Extract the [x, y] coordinate from the center of the cell holding the provided text.  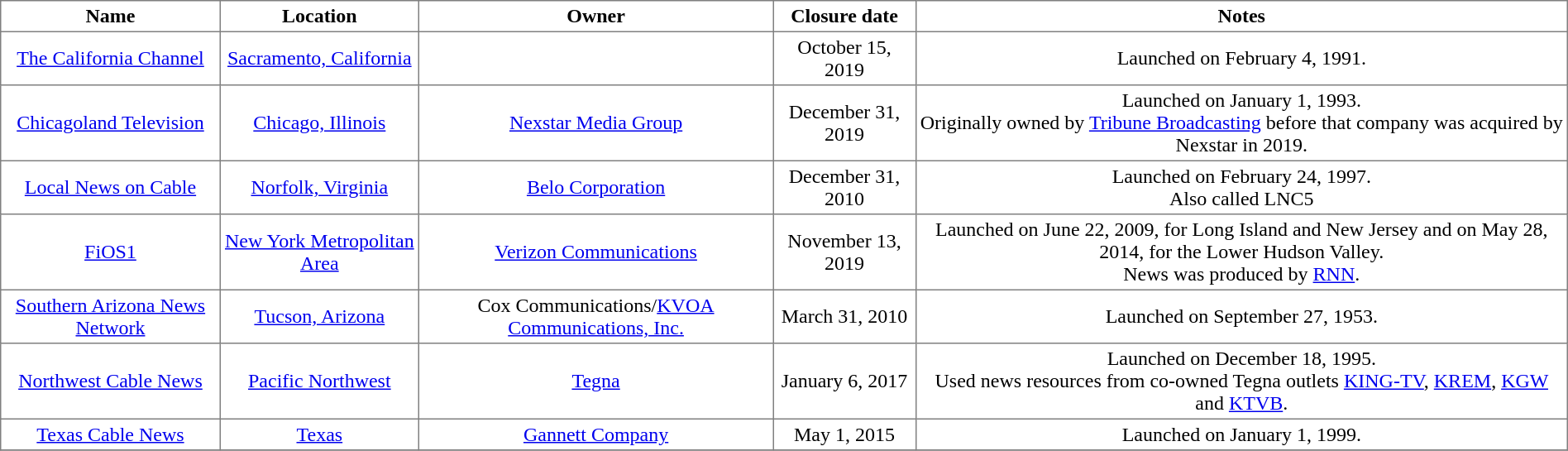
December 31, 2019 [845, 123]
Tegna [595, 381]
Launched on September 27, 1953. [1241, 316]
Cox Communications/KVOA Communications, Inc. [595, 316]
Pacific Northwest [319, 381]
May 1, 2015 [845, 434]
December 31, 2010 [845, 187]
Sacramento, California [319, 58]
Chicago, Illinois [319, 123]
Launched on February 24, 1997.Also called LNC5 [1241, 187]
October 15, 2019 [845, 58]
Texas [319, 434]
Northwest Cable News [111, 381]
Tucson, Arizona [319, 316]
Nexstar Media Group [595, 123]
March 31, 2010 [845, 316]
FiOS1 [111, 252]
January 6, 2017 [845, 381]
Launched on February 4, 1991. [1241, 58]
Location [319, 17]
Notes [1241, 17]
Name [111, 17]
Local News on Cable [111, 187]
Southern Arizona News Network [111, 316]
New York Metropolitan Area [319, 252]
Chicagoland Television [111, 123]
November 13, 2019 [845, 252]
Verizon Communications [595, 252]
Launched on December 18, 1995.Used news resources from co-owned Tegna outlets KING-TV, KREM, KGW and KTVB. [1241, 381]
Launched on January 1, 1993.Originally owned by Tribune Broadcasting before that company was acquired by Nexstar in 2019. [1241, 123]
Closure date [845, 17]
Norfolk, Virginia [319, 187]
Texas Cable News [111, 434]
Belo Corporation [595, 187]
The California Channel [111, 58]
Gannett Company [595, 434]
Launched on June 22, 2009, for Long Island and New Jersey and on May 28, 2014, for the Lower Hudson Valley.News was produced by RNN. [1241, 252]
Launched on January 1, 1999. [1241, 434]
Owner [595, 17]
